For the text-containing cell, return its midpoint in [x, y] coordinate format. 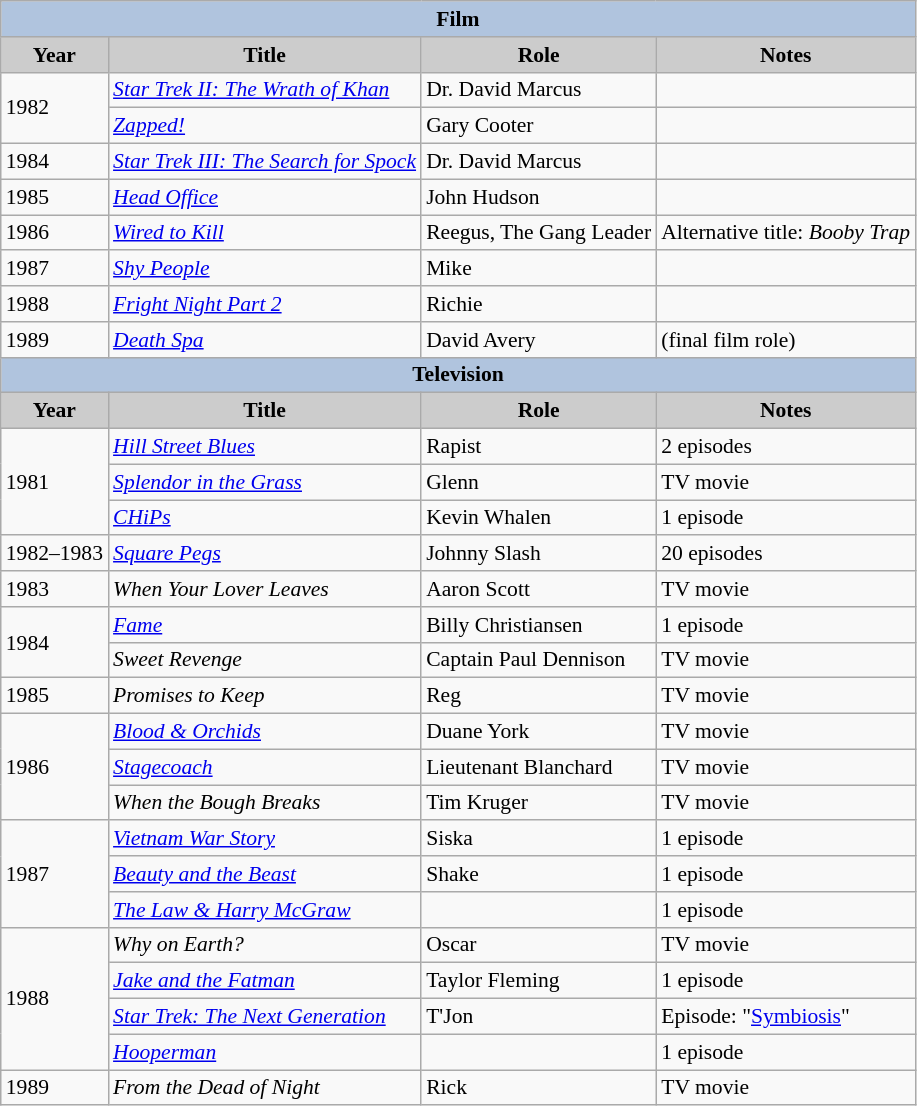
Shy People [264, 269]
Taylor Fleming [538, 981]
When Your Lover Leaves [264, 589]
Fright Night Part 2 [264, 304]
Vietnam War Story [264, 839]
Hill Street Blues [264, 447]
Film [458, 19]
Sweet Revenge [264, 660]
Beauty and the Beast [264, 874]
Tim Kruger [538, 803]
1981 [54, 482]
Duane York [538, 732]
Mike [538, 269]
Death Spa [264, 340]
Episode: "Symbiosis" [786, 1017]
Glenn [538, 482]
Stagecoach [264, 767]
Rapist [538, 447]
20 episodes [786, 554]
Rick [538, 1088]
CHiPs [264, 518]
Johnny Slash [538, 554]
Lieutenant Blanchard [538, 767]
Blood & Orchids [264, 732]
Zapped! [264, 126]
Square Pegs [264, 554]
Oscar [538, 945]
John Hudson [538, 197]
Captain Paul Dennison [538, 660]
Television [458, 375]
Billy Christiansen [538, 625]
Why on Earth? [264, 945]
1982 [54, 108]
Gary Cooter [538, 126]
Richie [538, 304]
1983 [54, 589]
Star Trek III: The Search for Spock [264, 162]
(final film role) [786, 340]
T'Jon [538, 1017]
Splendor in the Grass [264, 482]
Head Office [264, 197]
Aaron Scott [538, 589]
Reegus, The Gang Leader [538, 233]
Fame [264, 625]
Reg [538, 696]
Star Trek: The Next Generation [264, 1017]
Shake [538, 874]
Star Trek II: The Wrath of Khan [264, 90]
When the Bough Breaks [264, 803]
Promises to Keep [264, 696]
Jake and the Fatman [264, 981]
1982–1983 [54, 554]
Siska [538, 839]
From the Dead of Night [264, 1088]
David Avery [538, 340]
The Law & Harry McGraw [264, 910]
2 episodes [786, 447]
Alternative title: Booby Trap [786, 233]
Hooperman [264, 1052]
Wired to Kill [264, 233]
Kevin Whalen [538, 518]
